Output the [x, y] coordinate of the center of the cell containing the given text.  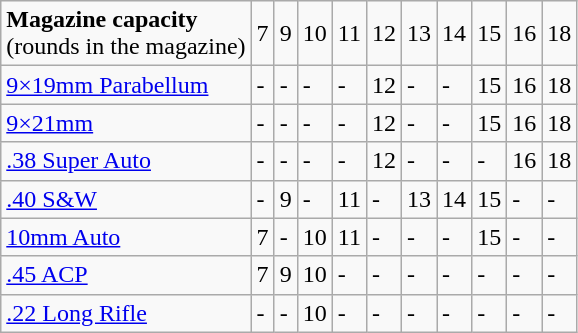
9×19mm Parabellum [126, 85]
Magazine capacity(rounds in the magazine) [126, 34]
.45 ACP [126, 275]
.38 Super Auto [126, 161]
9×21mm [126, 123]
.40 S&W [126, 199]
10mm Auto [126, 237]
.22 Long Rifle [126, 313]
